Output the [x, y] coordinate of the center of the cell containing the given text.  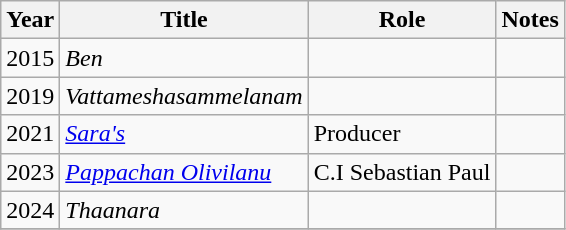
2019 [30, 96]
2024 [30, 210]
Notes [530, 20]
Pappachan Olivilanu [184, 172]
2021 [30, 134]
2023 [30, 172]
Ben [184, 58]
Thaanara [184, 210]
Year [30, 20]
Producer [402, 134]
Vattameshasammelanam [184, 96]
Sara's [184, 134]
2015 [30, 58]
Role [402, 20]
Title [184, 20]
C.I Sebastian Paul [402, 172]
